Search for the cell housing the specified text and yield its [x, y] center coordinate. 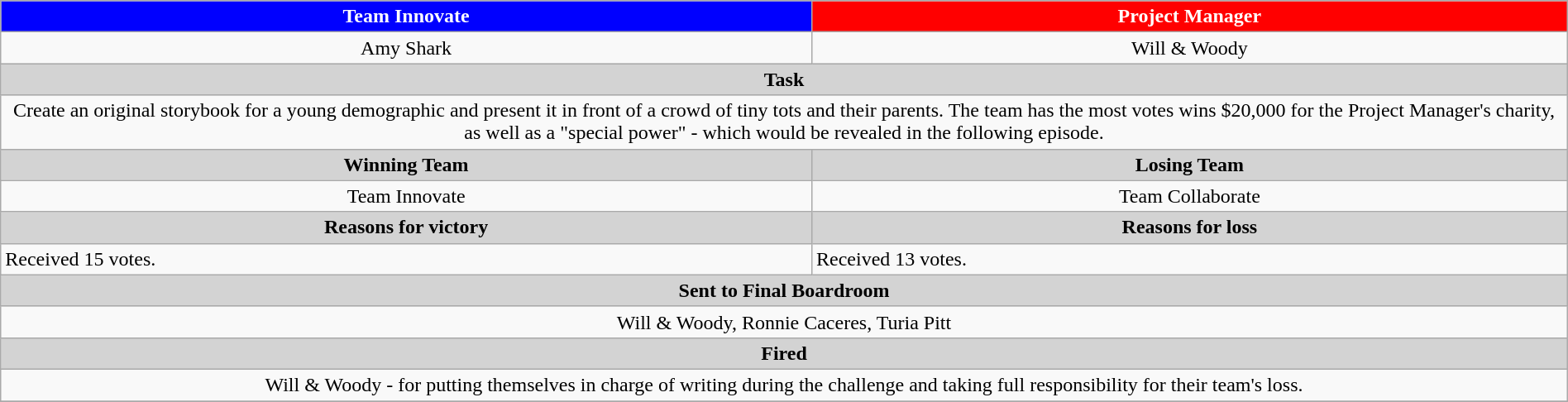
Will & Woody, Ronnie Caceres, Turia Pitt [784, 322]
Reasons for victory [407, 227]
Reasons for loss [1189, 227]
Will & Woody - for putting themselves in charge of writing during the challenge and taking full responsibility for their team's loss. [784, 385]
Amy Shark [407, 48]
Will & Woody [1189, 48]
Winning Team [407, 165]
Received 15 votes. [407, 259]
Task [784, 79]
Sent to Final Boardroom [784, 290]
Team Collaborate [1189, 196]
Project Manager [1189, 17]
Received 13 votes. [1189, 259]
Losing Team [1189, 165]
Fired [784, 353]
